Find where the given text appears and provide that cell's center as [x, y] coordinate. 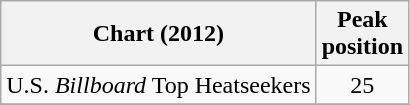
25 [362, 85]
Chart (2012) [158, 34]
U.S. Billboard Top Heatseekers [158, 85]
Peakposition [362, 34]
